Return [x, y] of the center of cell containing provided text 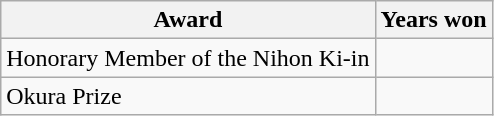
Award [188, 20]
Honorary Member of the Nihon Ki-in [188, 58]
Okura Prize [188, 96]
Years won [434, 20]
